Determine the [X, Y] coordinate at the center of the cell enclosing the given text.  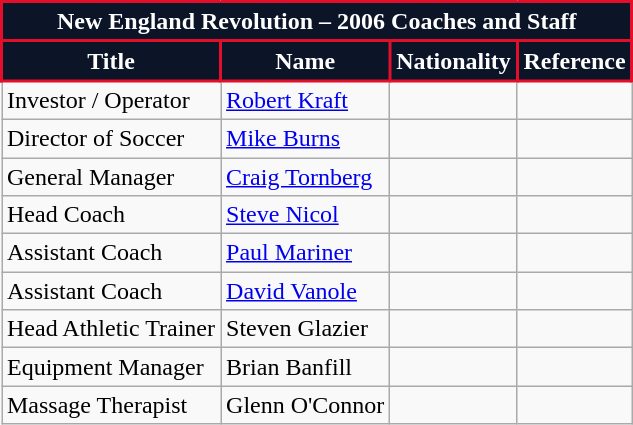
Name [306, 61]
Robert Kraft [306, 100]
Mike Burns [306, 138]
Massage Therapist [112, 405]
Brian Banfill [306, 367]
Steve Nicol [306, 215]
General Manager [112, 177]
Craig Tornberg [306, 177]
New England Revolution – 2006 Coaches and Staff [317, 22]
Steven Glazier [306, 329]
Reference [574, 61]
David Vanole [306, 291]
Nationality [454, 61]
Paul Mariner [306, 253]
Glenn O'Connor [306, 405]
Director of Soccer [112, 138]
Equipment Manager [112, 367]
Head Coach [112, 215]
Head Athletic Trainer [112, 329]
Title [112, 61]
Investor / Operator [112, 100]
